Detect which cell encompasses the target text, then output its (X, Y) center coordinate. 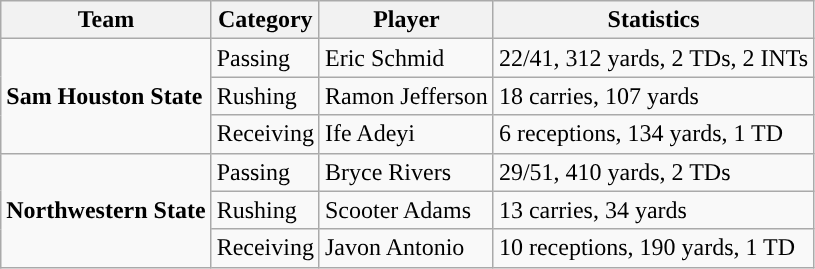
Category (265, 20)
29/51, 410 yards, 2 TDs (653, 172)
Team (106, 20)
Bryce Rivers (406, 172)
18 carries, 107 yards (653, 96)
Player (406, 20)
Ramon Jefferson (406, 96)
Northwestern State (106, 210)
Statistics (653, 20)
Sam Houston State (106, 96)
Javon Antonio (406, 248)
Ife Adeyi (406, 134)
22/41, 312 yards, 2 TDs, 2 INTs (653, 58)
Eric Schmid (406, 58)
Scooter Adams (406, 210)
6 receptions, 134 yards, 1 TD (653, 134)
13 carries, 34 yards (653, 210)
10 receptions, 190 yards, 1 TD (653, 248)
